Pinpoint the cell where the given text exists, returning its (X, Y) midpoint coordinate. 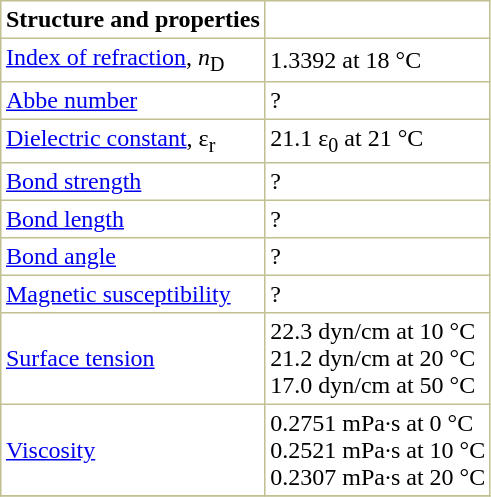
Surface tension (133, 359)
Bond strength (133, 182)
21.1 ε0 at 21 °C (378, 142)
Index of refraction, nD (133, 60)
Viscosity (133, 451)
Bond angle (133, 257)
22.3 dyn/cm at 10 °C21.2 dyn/cm at 20 °C17.0 dyn/cm at 50 °C (378, 359)
Magnetic susceptibility (133, 295)
Structure and properties (133, 20)
Abbe number (133, 101)
1.3392 at 18 °C (378, 60)
Dielectric constant, εr (133, 142)
Bond length (133, 220)
0.2751 mPa·s at 0 °C0.2521 mPa·s at 10 °C0.2307 mPa·s at 20 °C (378, 451)
